Determine the (x, y) coordinate at the center of the cell enclosing the given text.  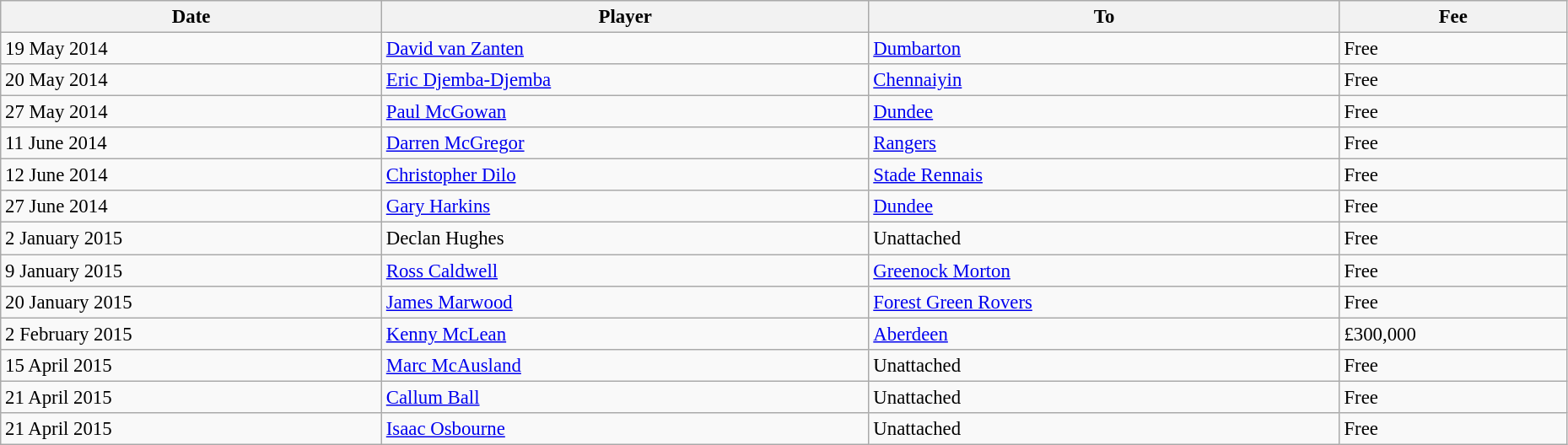
Greenock Morton (1104, 271)
Marc McAusland (625, 365)
2 February 2015 (191, 334)
Callum Ball (625, 397)
David van Zanten (625, 49)
Stade Rennais (1104, 175)
Isaac Osbourne (625, 429)
Ross Caldwell (625, 271)
Gary Harkins (625, 206)
Declan Hughes (625, 239)
27 May 2014 (191, 112)
Forest Green Rovers (1104, 302)
11 June 2014 (191, 143)
20 May 2014 (191, 80)
Chennaiyin (1104, 80)
Christopher Dilo (625, 175)
19 May 2014 (191, 49)
Date (191, 17)
To (1104, 17)
Paul McGowan (625, 112)
15 April 2015 (191, 365)
Darren McGregor (625, 143)
Eric Djemba-Djemba (625, 80)
Kenny McLean (625, 334)
Dumbarton (1104, 49)
Rangers (1104, 143)
27 June 2014 (191, 206)
20 January 2015 (191, 302)
Player (625, 17)
James Marwood (625, 302)
Fee (1452, 17)
2 January 2015 (191, 239)
9 January 2015 (191, 271)
£300,000 (1452, 334)
12 June 2014 (191, 175)
Aberdeen (1104, 334)
